Provide the (X, Y) coordinate of the cell's center where the given text is located.  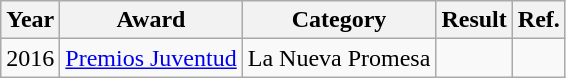
Award (151, 20)
Year (30, 20)
La Nueva Promesa (339, 58)
2016 (30, 58)
Result (474, 20)
Premios Juventud (151, 58)
Category (339, 20)
Ref. (538, 20)
